Capture the cell that displays the provided text and extract its [x, y] central coordinate. 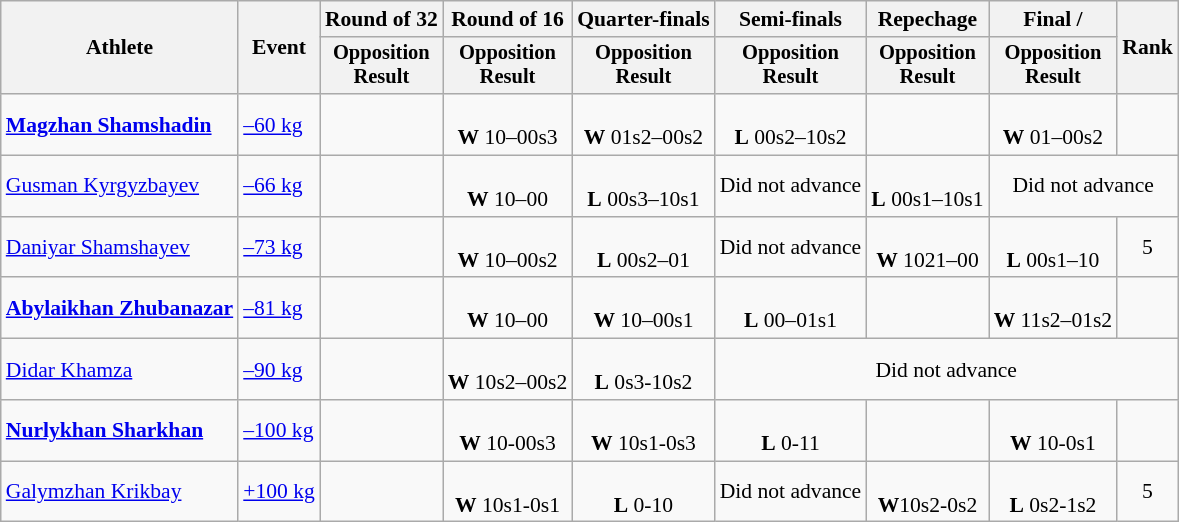
Didar Khamza [120, 370]
Event [279, 48]
–66 kg [279, 186]
Round of 16 [508, 19]
L 00–01s1 [791, 308]
L 00s2–10s2 [791, 124]
L 00s1–10 [1054, 248]
–60 kg [279, 124]
–90 kg [279, 370]
L 0-10 [643, 492]
Round of 32 [382, 19]
Quarter-finals [643, 19]
Abylaikhan Zhubanazar [120, 308]
Repechage [927, 19]
–81 kg [279, 308]
L 00s3–10s1 [643, 186]
–73 kg [279, 248]
Rank [1148, 48]
Nurlykhan Sharkhan [120, 430]
W 10s2–00s2 [508, 370]
W 10–00s2 [508, 248]
W 1021–00 [927, 248]
W 10s1-0s1 [508, 492]
L 0s3-10s2 [643, 370]
L 0s2-1s2 [1054, 492]
W 10–00s1 [643, 308]
W 10s1-0s3 [643, 430]
–100 kg [279, 430]
+100 kg [279, 492]
W10s2-0s2 [927, 492]
L 00s2–01 [643, 248]
Semi-finals [791, 19]
Magzhan Shamshadin [120, 124]
L 0-11 [791, 430]
Athlete [120, 48]
Daniyar Shamshayev [120, 248]
W 10-00s3 [508, 430]
W 10-0s1 [1054, 430]
W 10–00s3 [508, 124]
Galymzhan Krikbay [120, 492]
W 01–00s2 [1054, 124]
L 00s1–10s1 [927, 186]
W 01s2–00s2 [643, 124]
Final / [1054, 19]
W 11s2–01s2 [1054, 308]
Gusman Kyrgyzbayev [120, 186]
